Find where the given text appears and provide that cell's center as [x, y] coordinate. 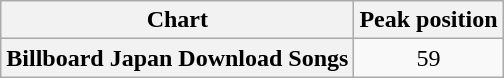
59 [428, 58]
Chart [178, 20]
Peak position [428, 20]
Billboard Japan Download Songs [178, 58]
